Pinpoint the cell where the given text exists, returning its [x, y] midpoint coordinate. 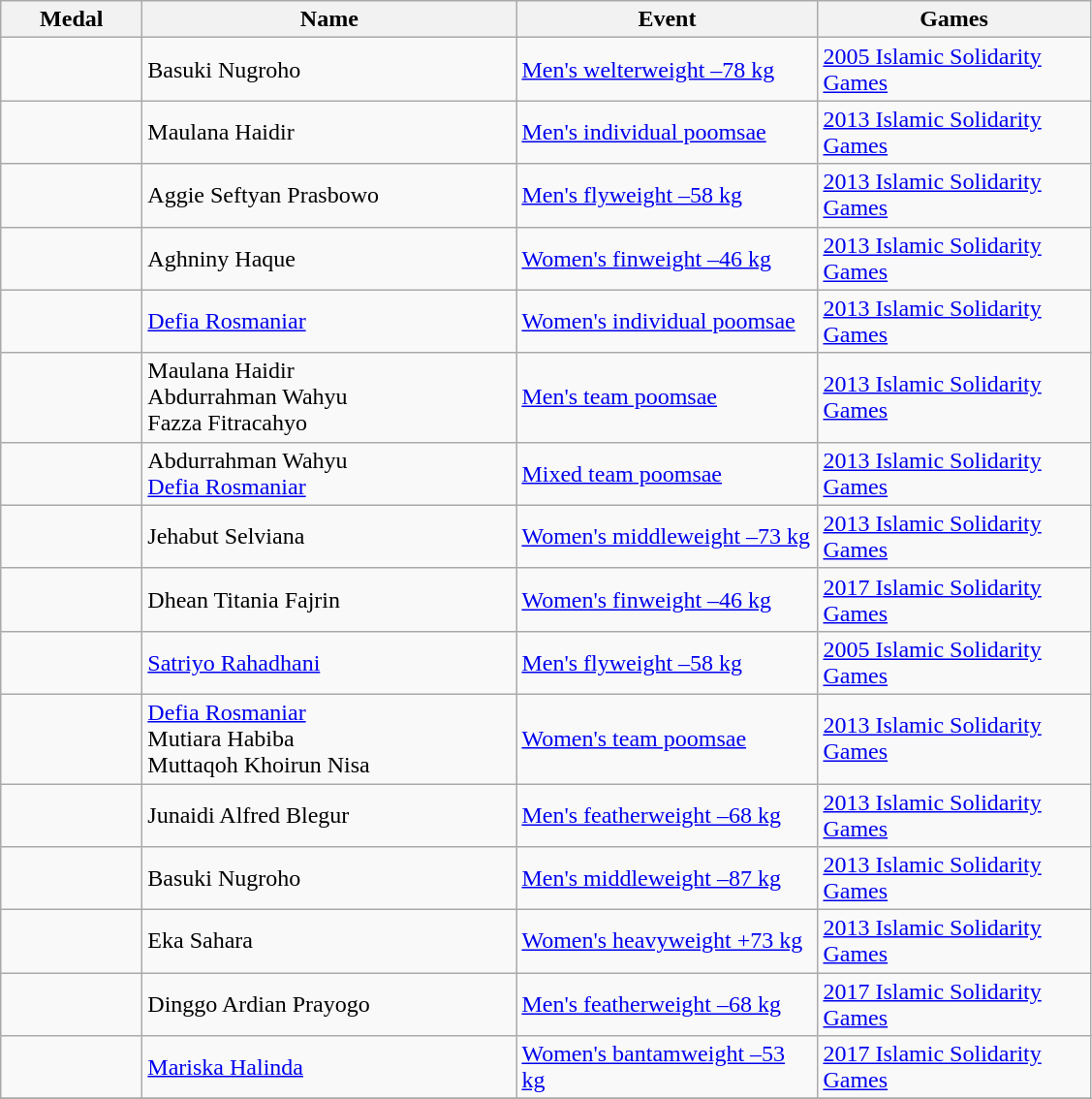
Women's individual poomsae [667, 322]
Men's team poomsae [667, 397]
Defia RosmaniarMutiara HabibaMuttaqoh Khoirun Nisa [329, 738]
Dinggo Ardian Prayogo [329, 1004]
Men's individual poomsae [667, 132]
Men's welterweight –78 kg [667, 70]
Eka Sahara [329, 942]
Defia Rosmaniar [329, 322]
Satriyo Rahadhani [329, 663]
Mixed team poomsae [667, 473]
Abdurrahman WahyuDefia Rosmaniar [329, 473]
Women's team poomsae [667, 738]
Women's middleweight –73 kg [667, 537]
Mariska Halinda [329, 1068]
Aghniny Haque [329, 258]
Medal [72, 19]
Women's bantamweight –53 kg [667, 1068]
Jehabut Selviana [329, 537]
Event [667, 19]
Women's heavyweight +73 kg [667, 942]
Maulana Haidir [329, 132]
Maulana HaidirAbdurrahman WahyuFazza Fitracahyo [329, 397]
Dhean Titania Fajrin [329, 599]
Name [329, 19]
Men's middleweight –87 kg [667, 878]
Aggie Seftyan Prasbowo [329, 196]
Games [953, 19]
Junaidi Alfred Blegur [329, 814]
